For the text-containing cell, return its midpoint in (X, Y) coordinate format. 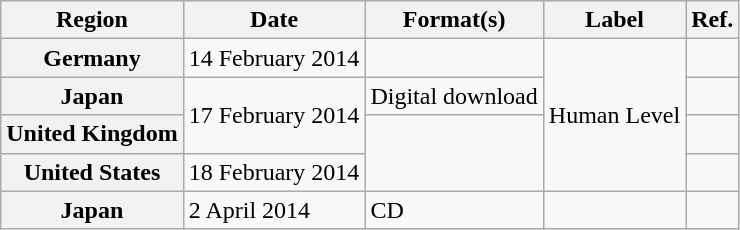
United States (92, 172)
17 February 2014 (274, 115)
CD (454, 210)
Germany (92, 58)
18 February 2014 (274, 172)
Format(s) (454, 20)
Digital download (454, 96)
Date (274, 20)
United Kingdom (92, 134)
Label (614, 20)
14 February 2014 (274, 58)
2 April 2014 (274, 210)
Region (92, 20)
Ref. (712, 20)
Human Level (614, 115)
